Identify which cell holds the provided text, then report its [x, y] central coordinate. 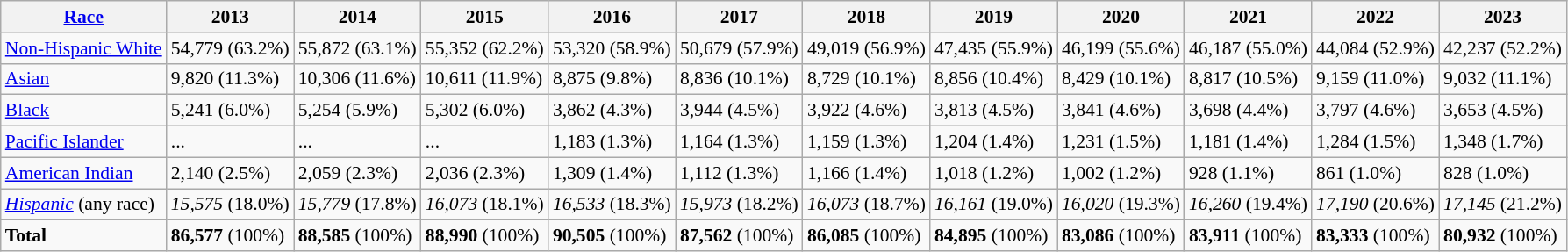
8,875 (9.8%) [612, 79]
90,505 (100%) [612, 236]
16,073 (18.1%) [484, 205]
80,932 (100%) [1502, 236]
3,944 (4.5%) [739, 111]
5,302 (6.0%) [484, 111]
1,183 (1.3%) [612, 142]
8,856 (10.4%) [993, 79]
55,352 (62.2%) [484, 48]
17,145 (21.2%) [1502, 205]
2,059 (2.3%) [358, 173]
3,797 (4.6%) [1376, 111]
1,112 (1.3%) [739, 173]
2022 [1376, 17]
9,820 (11.3%) [230, 79]
46,199 (55.6%) [1121, 48]
2020 [1121, 17]
1,018 (1.2%) [993, 173]
49,019 (56.9%) [867, 48]
88,990 (100%) [484, 236]
10,611 (11.9%) [484, 79]
1,204 (1.4%) [993, 142]
861 (1.0%) [1376, 173]
83,333 (100%) [1376, 236]
1,309 (1.4%) [612, 173]
44,084 (52.9%) [1376, 48]
16,073 (18.7%) [867, 205]
2,140 (2.5%) [230, 173]
9,159 (11.0%) [1376, 79]
87,562 (100%) [739, 236]
17,190 (20.6%) [1376, 205]
8,429 (10.1%) [1121, 79]
16,533 (18.3%) [612, 205]
16,161 (19.0%) [993, 205]
1,164 (1.3%) [739, 142]
15,973 (18.2%) [739, 205]
15,575 (18.0%) [230, 205]
Asian [84, 79]
3,841 (4.6%) [1121, 111]
1,231 (1.5%) [1121, 142]
3,922 (4.6%) [867, 111]
1,166 (1.4%) [867, 173]
86,577 (100%) [230, 236]
2015 [484, 17]
Non-Hispanic White [84, 48]
8,729 (10.1%) [867, 79]
47,435 (55.9%) [993, 48]
1,284 (1.5%) [1376, 142]
2013 [230, 17]
86,085 (100%) [867, 236]
3,653 (4.5%) [1502, 111]
5,241 (6.0%) [230, 111]
Hispanic (any race) [84, 205]
American Indian [84, 173]
3,813 (4.5%) [993, 111]
16,260 (19.4%) [1248, 205]
53,320 (58.9%) [612, 48]
2016 [612, 17]
9,032 (11.1%) [1502, 79]
1,348 (1.7%) [1502, 142]
2021 [1248, 17]
Black [84, 111]
88,585 (100%) [358, 236]
42,237 (52.2%) [1502, 48]
Pacific Islander [84, 142]
1,181 (1.4%) [1248, 142]
928 (1.1%) [1248, 173]
1,159 (1.3%) [867, 142]
8,836 (10.1%) [739, 79]
46,187 (55.0%) [1248, 48]
3,698 (4.4%) [1248, 111]
1,002 (1.2%) [1121, 173]
8,817 (10.5%) [1248, 79]
Total [84, 236]
10,306 (11.6%) [358, 79]
2,036 (2.3%) [484, 173]
2018 [867, 17]
Race [84, 17]
83,911 (100%) [1248, 236]
828 (1.0%) [1502, 173]
83,086 (100%) [1121, 236]
50,679 (57.9%) [739, 48]
54,779 (63.2%) [230, 48]
5,254 (5.9%) [358, 111]
2023 [1502, 17]
55,872 (63.1%) [358, 48]
15,779 (17.8%) [358, 205]
2019 [993, 17]
2017 [739, 17]
16,020 (19.3%) [1121, 205]
3,862 (4.3%) [612, 111]
2014 [358, 17]
84,895 (100%) [993, 236]
